Detect which cell encompasses the target text, then output its (X, Y) center coordinate. 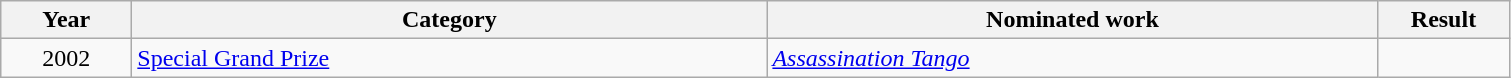
Special Grand Prize (450, 58)
Year (66, 20)
Assassination Tango (1072, 58)
2002 (66, 58)
Result (1444, 20)
Nominated work (1072, 20)
Category (450, 20)
